Return [X, Y] of the center of cell containing provided text 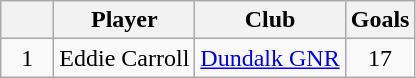
Goals [380, 20]
1 [28, 58]
Eddie Carroll [124, 58]
Club [270, 20]
Player [124, 20]
17 [380, 58]
Dundalk GNR [270, 58]
